Scan for the cell matching the given text and deliver its [X, Y] coordinate at center. 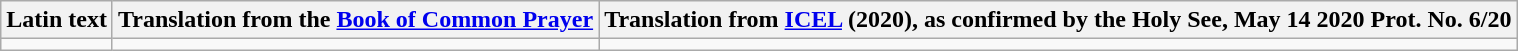
Translation from the Book of Common Prayer [355, 20]
Latin text [57, 20]
Translation from ICEL (2020), as confirmed by the Holy See, May 14 2020 Prot. No. 6/20 [1058, 20]
